Identify which cell holds the provided text, then report its [X, Y] central coordinate. 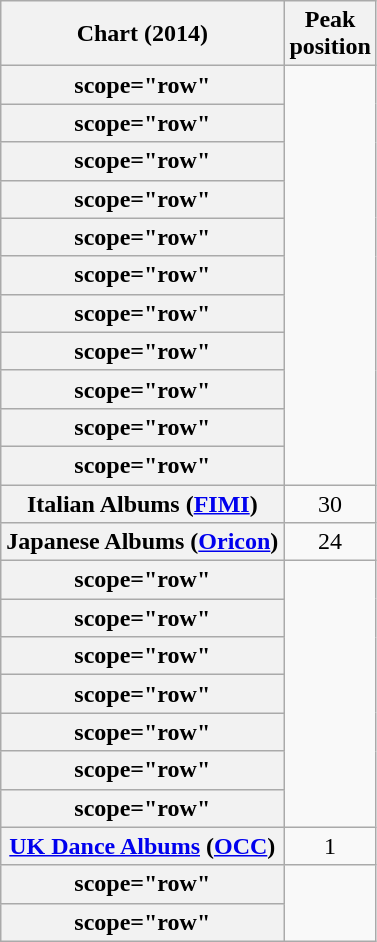
1 [330, 846]
Italian Albums (FIMI) [142, 503]
24 [330, 542]
UK Dance Albums (OCC) [142, 846]
Peakposition [330, 34]
30 [330, 503]
Chart (2014) [142, 34]
Japanese Albums (Oricon) [142, 542]
